Return [x, y] of the center of cell containing provided text 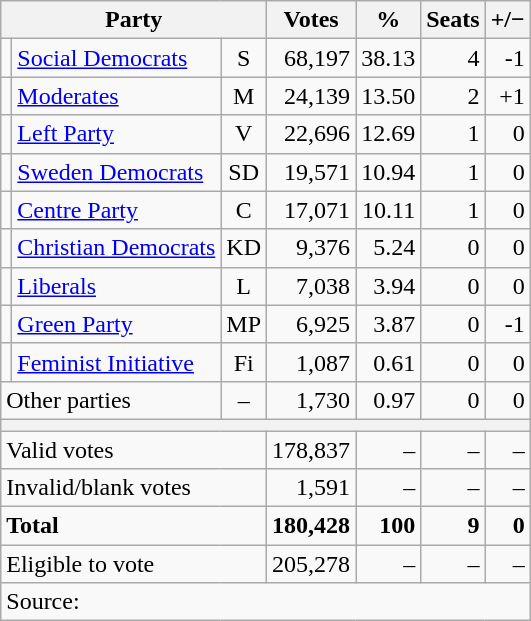
S [244, 58]
178,837 [312, 449]
% [388, 20]
C [244, 210]
Social Democrats [116, 58]
6,925 [312, 324]
Centre Party [116, 210]
9 [453, 526]
L [244, 286]
68,197 [312, 58]
+/− [508, 20]
+1 [508, 96]
Invalid/blank votes [134, 488]
180,428 [312, 526]
12.69 [388, 134]
3.87 [388, 324]
V [244, 134]
SD [244, 172]
Feminist Initiative [116, 362]
1,591 [312, 488]
1,730 [312, 400]
2 [453, 96]
17,071 [312, 210]
Other parties [111, 400]
Eligible to vote [134, 564]
19,571 [312, 172]
Moderates [116, 96]
Christian Democrats [116, 248]
Total [134, 526]
KD [244, 248]
38.13 [388, 58]
Votes [312, 20]
Seats [453, 20]
M [244, 96]
1,087 [312, 362]
205,278 [312, 564]
Sweden Democrats [116, 172]
Green Party [116, 324]
10.94 [388, 172]
MP [244, 324]
Left Party [116, 134]
Valid votes [134, 449]
Party [134, 20]
Source: [266, 602]
24,139 [312, 96]
0.97 [388, 400]
4 [453, 58]
9,376 [312, 248]
Liberals [116, 286]
0.61 [388, 362]
22,696 [312, 134]
7,038 [312, 286]
3.94 [388, 286]
10.11 [388, 210]
13.50 [388, 96]
5.24 [388, 248]
100 [388, 526]
Fi [244, 362]
